Locate the cell with the specified text and output its [X, Y] center coordinate. 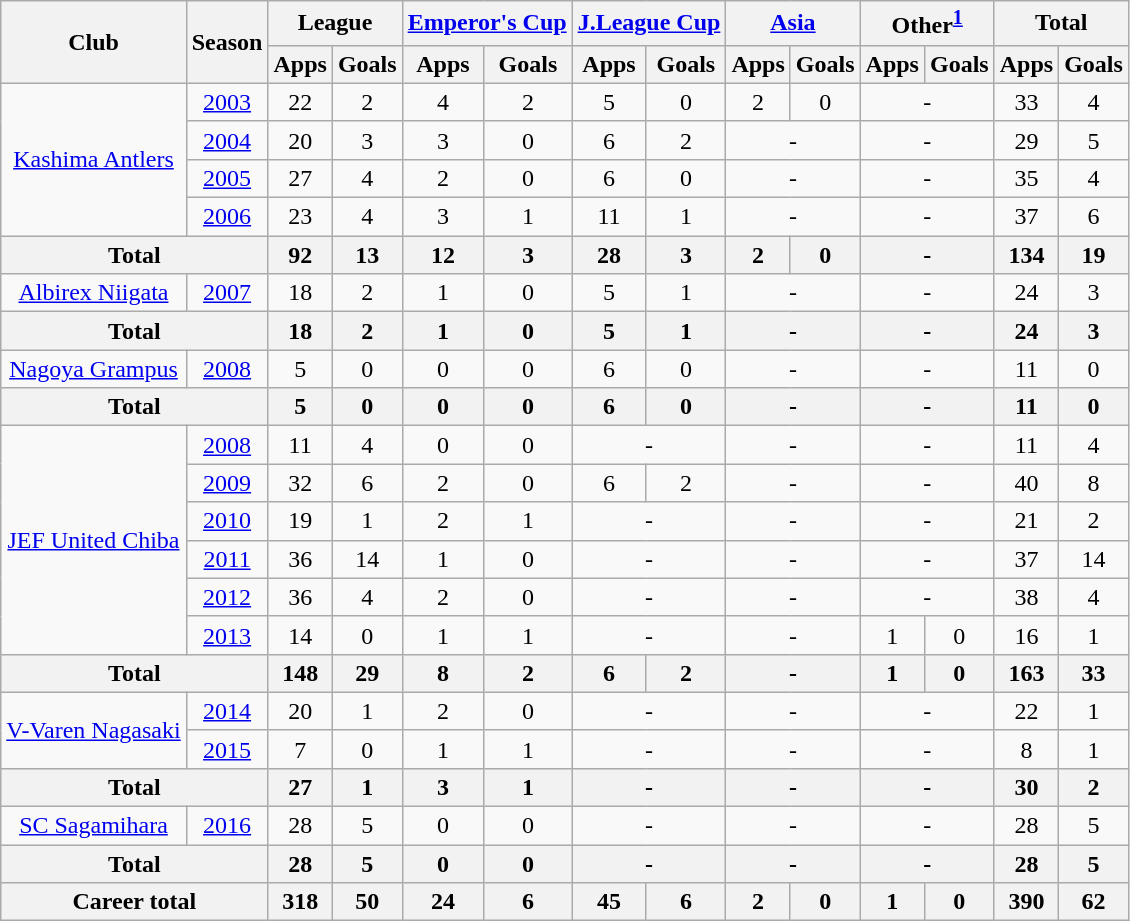
2011 [227, 559]
2015 [227, 749]
2006 [227, 217]
148 [300, 673]
Season [227, 42]
2010 [227, 521]
30 [1026, 787]
Emperor's Cup [487, 24]
J.League Cup [649, 24]
7 [300, 749]
40 [1026, 483]
13 [367, 255]
Asia [793, 24]
2009 [227, 483]
2013 [227, 635]
2016 [227, 826]
16 [1026, 635]
V-Varen Nagasaki [94, 730]
SC Sagamihara [94, 826]
134 [1026, 255]
Other1 [927, 24]
390 [1026, 902]
38 [1026, 597]
JEF United Chiba [94, 540]
2007 [227, 293]
Nagoya Grampus [94, 369]
23 [300, 217]
35 [1026, 178]
92 [300, 255]
2014 [227, 711]
2003 [227, 102]
Kashima Antlers [94, 159]
45 [609, 902]
50 [367, 902]
Club [94, 42]
League [335, 24]
2004 [227, 140]
21 [1026, 521]
318 [300, 902]
Career total [134, 902]
2005 [227, 178]
62 [1094, 902]
32 [300, 483]
163 [1026, 673]
Albirex Niigata [94, 293]
12 [443, 255]
2012 [227, 597]
